Return the [X, Y] coordinate for the center point of the cell that contains the specified text.  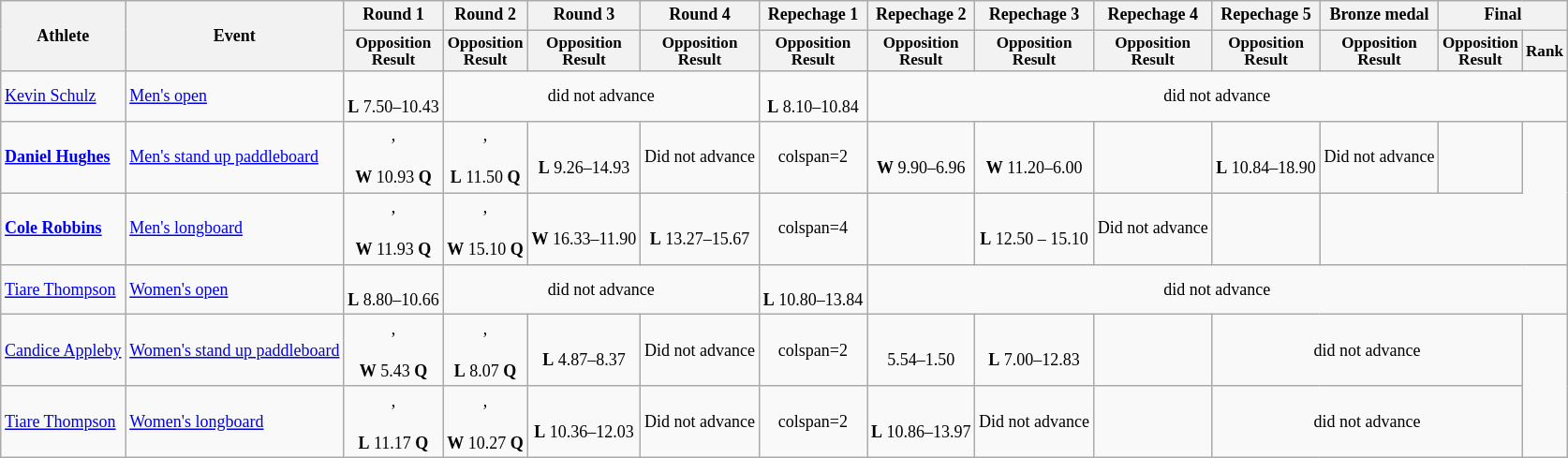
Men's longboard [234, 229]
W 9.90–6.96 [922, 157]
Rank [1545, 51]
Athlete [64, 36]
L 10.80–13.84 [813, 289]
L 4.87–8.37 [584, 350]
Repechage 4 [1152, 15]
5.54–1.50 [922, 350]
Event [234, 36]
colspan=4 [813, 229]
Repechage 1 [813, 15]
L 8.10–10.84 [813, 96]
Women's stand up paddleboard [234, 350]
L 13.27–15.67 [701, 229]
Round 1 [393, 15]
,W 10.93 Q [393, 157]
Repechage 5 [1266, 15]
Women's longboard [234, 421]
Cole Robbins [64, 229]
L 10.36–12.03 [584, 421]
Round 3 [584, 15]
W 11.20–6.00 [1034, 157]
Kevin Schulz [64, 96]
Daniel Hughes [64, 157]
Men's open [234, 96]
,W 10.27 Q [485, 421]
Round 2 [485, 15]
L 10.84–18.90 [1266, 157]
,L 8.07 Q [485, 350]
Repechage 2 [922, 15]
Final [1502, 15]
W 16.33–11.90 [584, 229]
,L 11.50 Q [485, 157]
,W 15.10 Q [485, 229]
Men's stand up paddleboard [234, 157]
,W 11.93 Q [393, 229]
L 9.26–14.93 [584, 157]
Bronze medal [1379, 15]
Round 4 [701, 15]
Candice Appleby [64, 350]
Women's open [234, 289]
L 12.50 – 15.10 [1034, 229]
L 8.80–10.66 [393, 289]
,W 5.43 Q [393, 350]
,L 11.17 Q [393, 421]
L 10.86–13.97 [922, 421]
L 7.50–10.43 [393, 96]
L 7.00–12.83 [1034, 350]
Repechage 3 [1034, 15]
